Locate the cell with the specified text and output its [x, y] center coordinate. 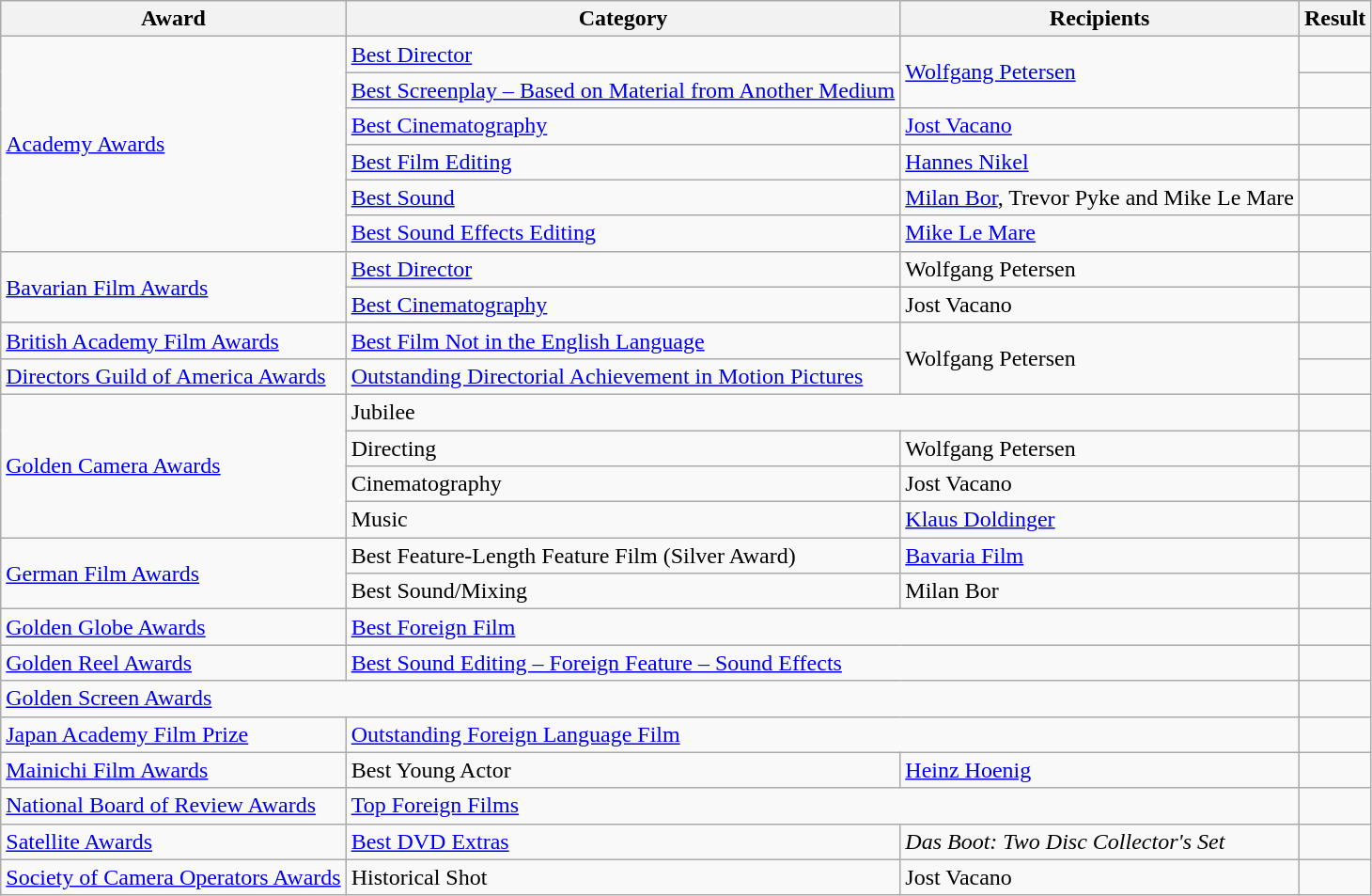
Best Foreign Film [822, 627]
Golden Camera Awards [173, 465]
Heinz Hoenig [1099, 770]
Best Sound/Mixing [623, 591]
Mike Le Mare [1099, 233]
Best Film Not in the English Language [623, 340]
Bavaria Film [1099, 556]
Cinematography [623, 484]
Recipients [1099, 19]
Best Feature-Length Feature Film (Silver Award) [623, 556]
British Academy Film Awards [173, 340]
Best Sound [623, 197]
Bavarian Film Awards [173, 287]
Best Sound Effects Editing [623, 233]
Top Foreign Films [822, 806]
Society of Camera Operators Awards [173, 877]
Result [1334, 19]
Music [623, 520]
Jubilee [822, 412]
Das Boot: Two Disc Collector's Set [1099, 841]
Best Young Actor [623, 770]
German Film Awards [173, 574]
Satellite Awards [173, 841]
Best DVD Extras [623, 841]
Outstanding Directorial Achievement in Motion Pictures [623, 376]
Golden Screen Awards [650, 699]
Best Film Editing [623, 162]
Category [623, 19]
Directors Guild of America Awards [173, 376]
Milan Bor, Trevor Pyke and Mike Le Mare [1099, 197]
Award [173, 19]
Klaus Doldinger [1099, 520]
Mainichi Film Awards [173, 770]
Academy Awards [173, 144]
National Board of Review Awards [173, 806]
Directing [623, 448]
Best Screenplay – Based on Material from Another Medium [623, 90]
Historical Shot [623, 877]
Outstanding Foreign Language Film [822, 734]
Golden Reel Awards [173, 663]
Milan Bor [1099, 591]
Hannes Nikel [1099, 162]
Golden Globe Awards [173, 627]
Japan Academy Film Prize [173, 734]
Best Sound Editing – Foreign Feature – Sound Effects [822, 663]
